From the cell containing the given text, extract its center point as [x, y] coordinate. 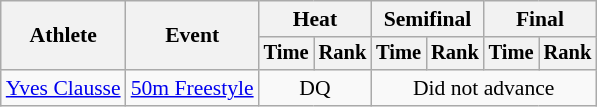
DQ [315, 88]
Heat [315, 19]
Did not advance [484, 88]
Yves Clausse [64, 88]
Athlete [64, 36]
Final [540, 19]
Semifinal [427, 19]
Event [192, 36]
50m Freestyle [192, 88]
